Provide the (x, y) coordinate of the cell's center where the given text is located.  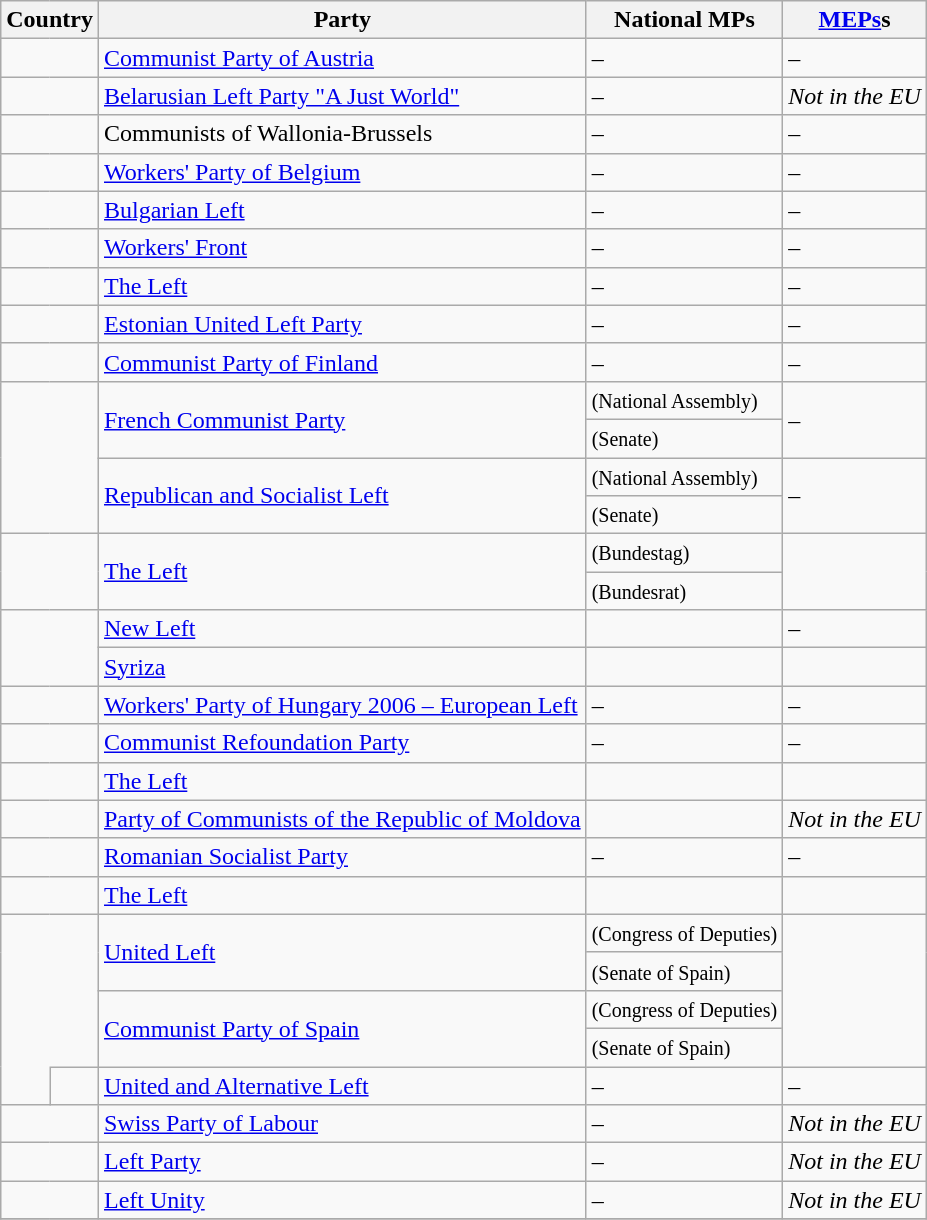
Estonian United Left Party (342, 324)
Communist Party of Finland (342, 362)
Swiss Party of Labour (342, 1124)
United and Alternative Left (342, 1085)
United Left (342, 952)
French Communist Party (342, 419)
National MPs (684, 20)
New Left (342, 629)
Workers' Party of Belgium (342, 172)
(Bundesrat) (684, 591)
Party of Communists of the Republic of Moldova (342, 819)
Bulgarian Left (342, 210)
Communist Refoundation Party (342, 743)
Communist Party of Spain (342, 1028)
Republican and Socialist Left (342, 496)
Party (342, 20)
Workers' Front (342, 248)
Left Party (342, 1162)
Syriza (342, 667)
Belarusian Left Party "A Just World" (342, 96)
Workers' Party of Hungary 2006 – European Left (342, 705)
Left Unity (342, 1200)
MEPss (855, 20)
Romanian Socialist Party (342, 857)
(Bundestag) (684, 553)
Communist Party of Austria (342, 58)
Communists of Wallonia-Brussels (342, 134)
Country (50, 20)
